Scan for the cell matching the given text and deliver its (X, Y) coordinate at center. 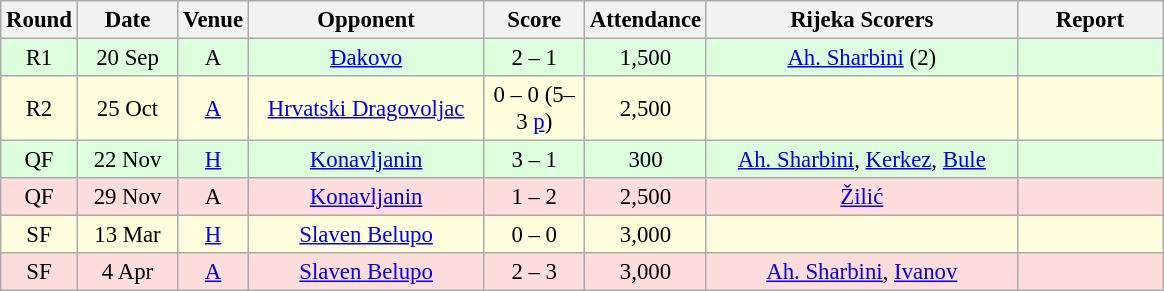
R1 (39, 58)
Venue (214, 20)
20 Sep (128, 58)
Attendance (646, 20)
29 Nov (128, 197)
Ah. Sharbini (2) (862, 58)
25 Oct (128, 108)
Slaven Belupo (366, 235)
Score (534, 20)
3,000 (646, 235)
1,500 (646, 58)
22 Nov (128, 160)
2 – 1 (534, 58)
Ah. Sharbini, Kerkez, Bule (862, 160)
Rijeka Scorers (862, 20)
Žilić (862, 197)
SF (39, 235)
R2 (39, 108)
0 – 0 (5–3 p) (534, 108)
Hrvatski Dragovoljac (366, 108)
300 (646, 160)
Đakovo (366, 58)
Round (39, 20)
Date (128, 20)
1 – 2 (534, 197)
Opponent (366, 20)
0 – 0 (534, 235)
13 Mar (128, 235)
Report (1090, 20)
3 – 1 (534, 160)
